Find where the given text appears and provide that cell's center as [X, Y] coordinate. 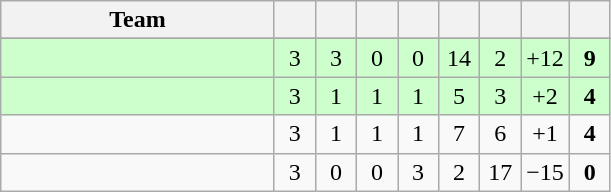
+2 [546, 96]
+12 [546, 58]
5 [460, 96]
17 [500, 172]
Team [138, 20]
14 [460, 58]
+1 [546, 134]
6 [500, 134]
9 [590, 58]
−15 [546, 172]
7 [460, 134]
